From the cell containing the given text, extract its center point as [x, y] coordinate. 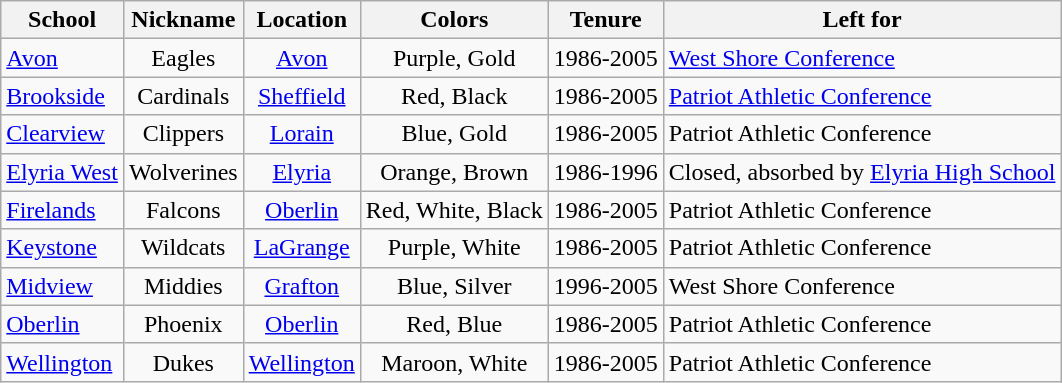
Wildcats [183, 248]
1996-2005 [606, 286]
Blue, Silver [454, 286]
Middies [183, 286]
Keystone [62, 248]
Purple, White [454, 248]
Nickname [183, 20]
Firelands [62, 210]
Grafton [302, 286]
Clippers [183, 134]
Red, Blue [454, 324]
Brookside [62, 96]
Location [302, 20]
Red, Black [454, 96]
Colors [454, 20]
Closed, absorbed by Elyria High School [862, 172]
Midview [62, 286]
Clearview [62, 134]
Wolverines [183, 172]
Elyria [302, 172]
Tenure [606, 20]
Red, White, Black [454, 210]
Blue, Gold [454, 134]
School [62, 20]
Cardinals [183, 96]
Orange, Brown [454, 172]
Eagles [183, 58]
1986-1996 [606, 172]
Elyria West [62, 172]
Falcons [183, 210]
Left for [862, 20]
LaGrange [302, 248]
Sheffield [302, 96]
Phoenix [183, 324]
Lorain [302, 134]
Dukes [183, 362]
Maroon, White [454, 362]
Purple, Gold [454, 58]
